Return (X, Y) of the center of cell containing provided text 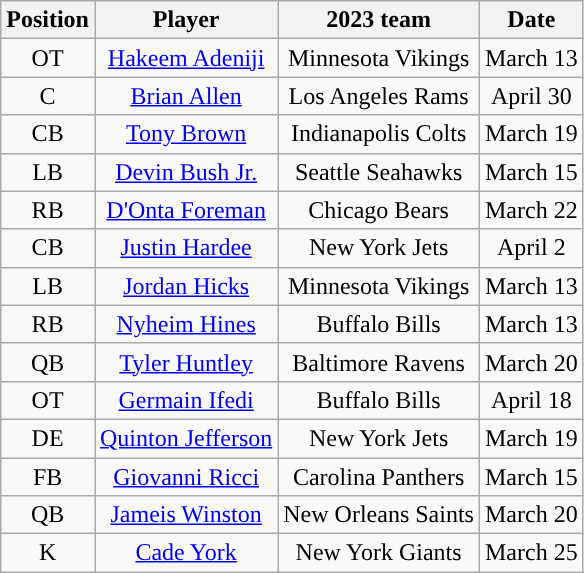
2023 team (379, 20)
April 30 (531, 96)
April 18 (531, 400)
Chicago Bears (379, 210)
April 2 (531, 248)
Los Angeles Rams (379, 96)
New Orleans Saints (379, 515)
Giovanni Ricci (186, 477)
Germain Ifedi (186, 400)
Devin Bush Jr. (186, 172)
Tony Brown (186, 134)
Tyler Huntley (186, 362)
Quinton Jefferson (186, 438)
New York Giants (379, 553)
Cade York (186, 553)
K (48, 553)
Brian Allen (186, 96)
Hakeem Adeniji (186, 58)
Justin Hardee (186, 248)
Indianapolis Colts (379, 134)
C (48, 96)
D'Onta Foreman (186, 210)
Jameis Winston (186, 515)
FB (48, 477)
Jordan Hicks (186, 286)
Nyheim Hines (186, 324)
Seattle Seahawks (379, 172)
March 22 (531, 210)
DE (48, 438)
Player (186, 20)
Position (48, 20)
Baltimore Ravens (379, 362)
March 25 (531, 553)
Carolina Panthers (379, 477)
Date (531, 20)
